For the text-containing cell, return its midpoint in [X, Y] coordinate format. 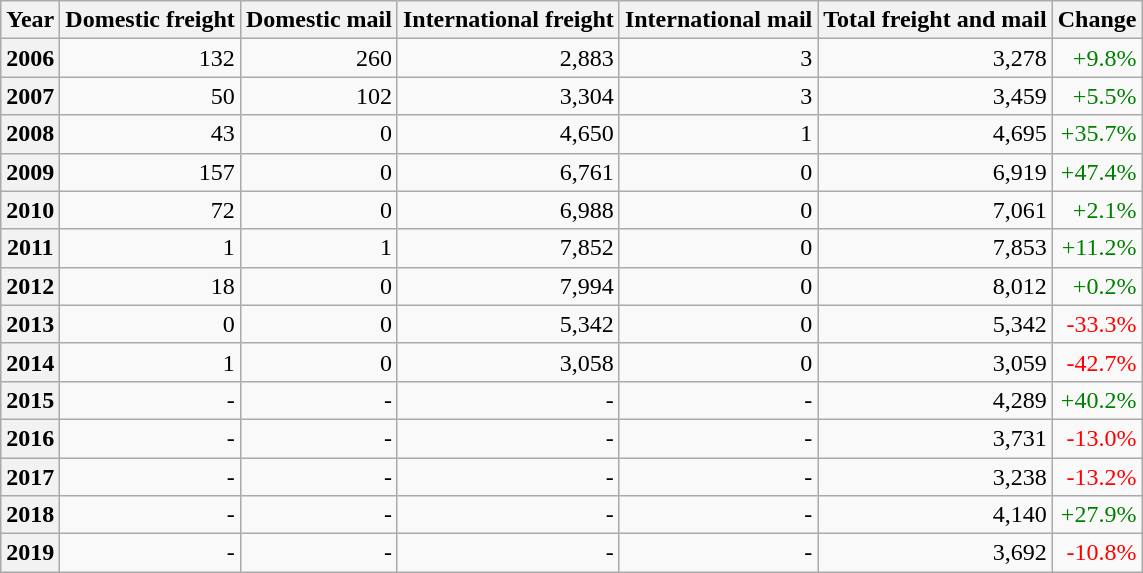
3,692 [935, 553]
7,061 [935, 210]
3,058 [508, 362]
8,012 [935, 286]
2013 [30, 324]
3,304 [508, 96]
+0.2% [1097, 286]
4,289 [935, 400]
4,695 [935, 134]
International mail [718, 20]
2017 [30, 477]
18 [150, 286]
-42.7% [1097, 362]
6,988 [508, 210]
3,459 [935, 96]
157 [150, 172]
+40.2% [1097, 400]
2011 [30, 248]
-33.3% [1097, 324]
Domestic mail [318, 20]
4,650 [508, 134]
3,731 [935, 438]
-10.8% [1097, 553]
2012 [30, 286]
4,140 [935, 515]
+11.2% [1097, 248]
2016 [30, 438]
2,883 [508, 58]
132 [150, 58]
2014 [30, 362]
2009 [30, 172]
+9.8% [1097, 58]
International freight [508, 20]
Total freight and mail [935, 20]
3,278 [935, 58]
2018 [30, 515]
Change [1097, 20]
3,059 [935, 362]
102 [318, 96]
2006 [30, 58]
2015 [30, 400]
-13.2% [1097, 477]
2010 [30, 210]
3,238 [935, 477]
43 [150, 134]
260 [318, 58]
+47.4% [1097, 172]
+27.9% [1097, 515]
-13.0% [1097, 438]
72 [150, 210]
+35.7% [1097, 134]
+2.1% [1097, 210]
6,761 [508, 172]
2007 [30, 96]
2019 [30, 553]
7,994 [508, 286]
6,919 [935, 172]
2008 [30, 134]
50 [150, 96]
Domestic freight [150, 20]
7,852 [508, 248]
Year [30, 20]
+5.5% [1097, 96]
7,853 [935, 248]
